Pinpoint the cell where the given text exists, returning its (x, y) midpoint coordinate. 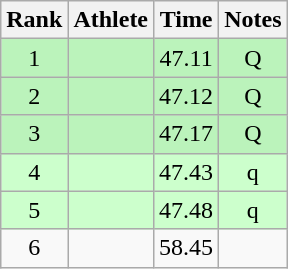
1 (34, 58)
3 (34, 134)
6 (34, 248)
Time (186, 20)
47.17 (186, 134)
Rank (34, 20)
47.43 (186, 172)
Athlete (111, 20)
Notes (253, 20)
47.11 (186, 58)
5 (34, 210)
58.45 (186, 248)
47.12 (186, 96)
4 (34, 172)
2 (34, 96)
47.48 (186, 210)
